Detect which cell encompasses the target text, then output its (X, Y) center coordinate. 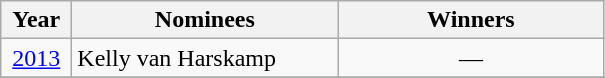
Year (36, 20)
Winners (471, 20)
Nominees (205, 20)
Kelly van Harskamp (205, 58)
— (471, 58)
2013 (36, 58)
